Capture the cell that displays the provided text and extract its [X, Y] central coordinate. 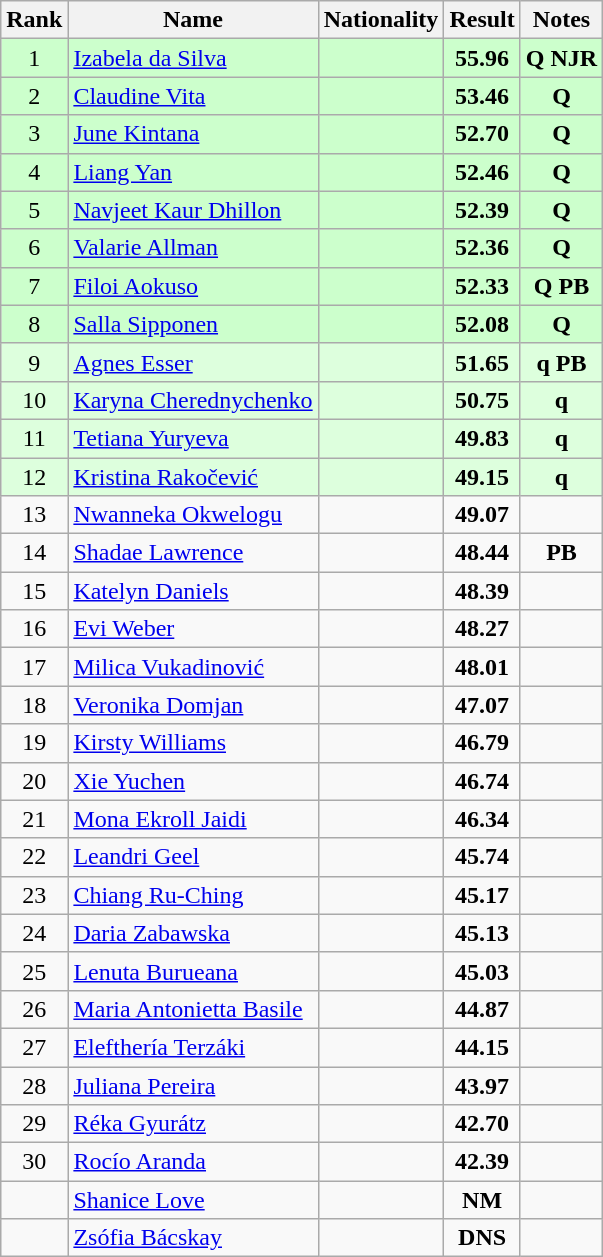
3 [34, 134]
Salla Sipponen [193, 324]
45.17 [482, 895]
12 [34, 477]
48.27 [482, 629]
Izabela da Silva [193, 58]
2 [34, 96]
Rank [34, 20]
20 [34, 781]
24 [34, 933]
Katelyn Daniels [193, 591]
Result [482, 20]
27 [34, 1047]
Zsófia Bácskay [193, 1238]
7 [34, 286]
44.87 [482, 1009]
48.44 [482, 553]
PB [561, 553]
25 [34, 971]
46.74 [482, 781]
Tetiana Yuryeva [193, 438]
23 [34, 895]
13 [34, 515]
47.07 [482, 705]
Mona Ekroll Jaidi [193, 819]
Shadae Lawrence [193, 553]
Kirsty Williams [193, 743]
11 [34, 438]
Claudine Vita [193, 96]
17 [34, 667]
Evi Weber [193, 629]
18 [34, 705]
Navjeet Kaur Dhillon [193, 210]
Q PB [561, 286]
9 [34, 362]
45.74 [482, 857]
Veronika Domjan [193, 705]
46.79 [482, 743]
52.39 [482, 210]
Q NJR [561, 58]
NM [482, 1200]
10 [34, 400]
6 [34, 248]
Nwanneka Okwelogu [193, 515]
49.07 [482, 515]
51.65 [482, 362]
21 [34, 819]
q PB [561, 362]
Maria Antonietta Basile [193, 1009]
Name [193, 20]
Daria Zabawska [193, 933]
29 [34, 1124]
52.33 [482, 286]
49.15 [482, 477]
Liang Yan [193, 172]
14 [34, 553]
55.96 [482, 58]
Filoi Aokuso [193, 286]
22 [34, 857]
DNS [482, 1238]
52.46 [482, 172]
Shanice Love [193, 1200]
53.46 [482, 96]
44.15 [482, 1047]
52.70 [482, 134]
45.13 [482, 933]
Juliana Pereira [193, 1085]
8 [34, 324]
Kristina Rakočević [193, 477]
50.75 [482, 400]
42.39 [482, 1162]
Chiang Ru-Ching [193, 895]
43.97 [482, 1085]
46.34 [482, 819]
19 [34, 743]
1 [34, 58]
Leandri Geel [193, 857]
30 [34, 1162]
42.70 [482, 1124]
Xie Yuchen [193, 781]
June Kintana [193, 134]
Agnes Esser [193, 362]
Karyna Cherednychenko [193, 400]
Milica Vukadinović [193, 667]
Réka Gyurátz [193, 1124]
Nationality [381, 20]
52.08 [482, 324]
28 [34, 1085]
16 [34, 629]
Valarie Allman [193, 248]
Notes [561, 20]
48.01 [482, 667]
Lenuta Burueana [193, 971]
15 [34, 591]
26 [34, 1009]
4 [34, 172]
Elefthería Terzáki [193, 1047]
48.39 [482, 591]
52.36 [482, 248]
5 [34, 210]
Rocío Aranda [193, 1162]
45.03 [482, 971]
49.83 [482, 438]
